Capture the cell that displays the provided text and extract its [X, Y] central coordinate. 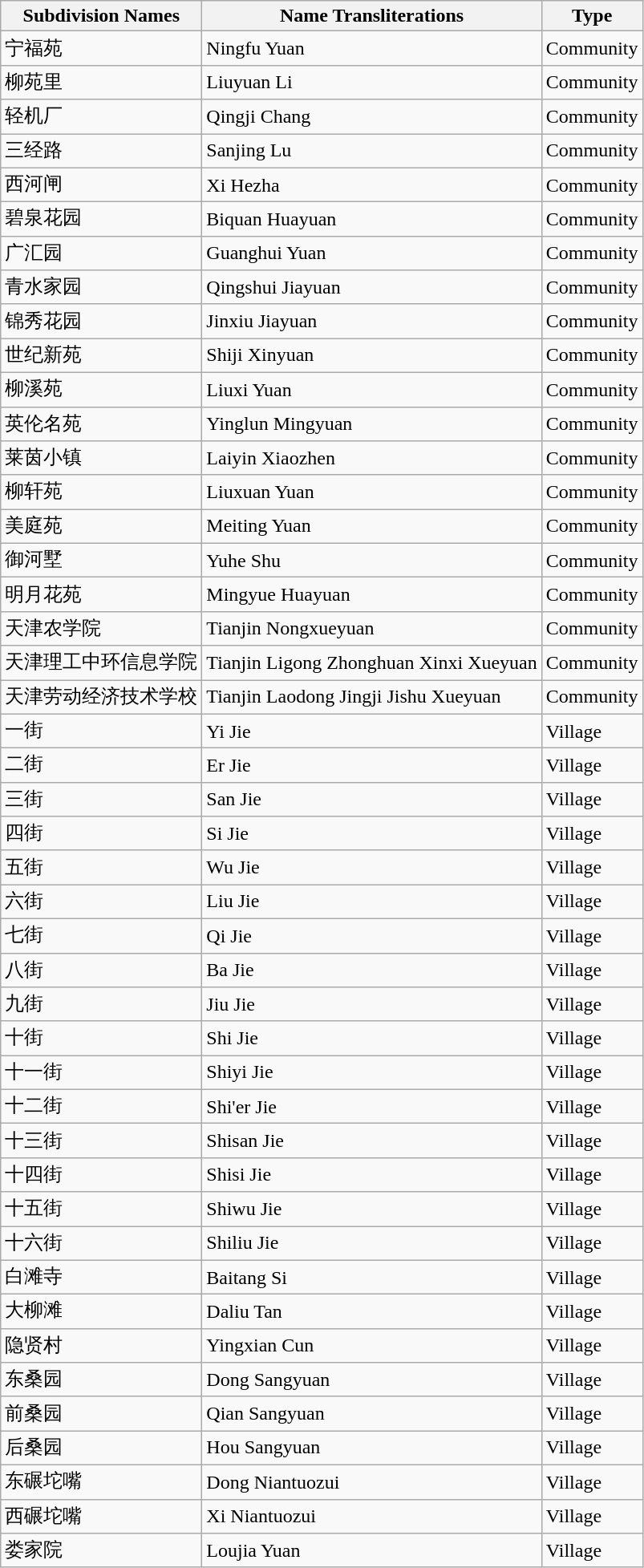
Er Jie [372, 765]
Jinxiu Jiayuan [372, 321]
Ba Jie [372, 970]
Liuyuan Li [372, 82]
锦秀花园 [101, 321]
御河墅 [101, 560]
Sanjing Lu [372, 151]
Qian Sangyuan [372, 1413]
十街 [101, 1038]
Loujia Yuan [372, 1551]
Shiliu Jie [372, 1243]
Dong Niantuozui [372, 1482]
Biquan Huayuan [372, 220]
碧泉花园 [101, 220]
广汇园 [101, 253]
天津劳动经济技术学校 [101, 698]
天津理工中环信息学院 [101, 662]
Subdivision Names [101, 16]
五街 [101, 868]
二街 [101, 765]
Laiyin Xiaozhen [372, 459]
莱茵小镇 [101, 459]
西河闸 [101, 184]
七街 [101, 935]
隐贤村 [101, 1346]
Shi'er Jie [372, 1107]
娄家院 [101, 1551]
青水家园 [101, 287]
八街 [101, 970]
Daliu Tan [372, 1312]
Tianjin Ligong Zhonghuan Xinxi Xueyuan [372, 662]
Xi Niantuozui [372, 1516]
Guanghui Yuan [372, 253]
Shisi Jie [372, 1174]
Yuhe Shu [372, 560]
Type [592, 16]
西碾坨嘴 [101, 1516]
Si Jie [372, 834]
世纪新苑 [101, 356]
Yi Jie [372, 731]
Xi Hezha [372, 184]
美庭苑 [101, 526]
Ningfu Yuan [372, 48]
Shi Jie [372, 1038]
四街 [101, 834]
Yingxian Cun [372, 1346]
Hou Sangyuan [372, 1448]
柳苑里 [101, 82]
Meiting Yuan [372, 526]
Shiyi Jie [372, 1073]
Shisan Jie [372, 1141]
天津农学院 [101, 629]
Dong Sangyuan [372, 1380]
Qi Jie [372, 935]
柳轩苑 [101, 492]
Mingyue Huayuan [372, 595]
Qingji Chang [372, 117]
三街 [101, 799]
十六街 [101, 1243]
白滩寺 [101, 1277]
十三街 [101, 1141]
东桑园 [101, 1380]
前桑园 [101, 1413]
轻机厂 [101, 117]
九街 [101, 1004]
宁福苑 [101, 48]
十五街 [101, 1209]
Liuxuan Yuan [372, 492]
东碾坨嘴 [101, 1482]
十一街 [101, 1073]
Yinglun Mingyuan [372, 423]
Shiwu Jie [372, 1209]
Liu Jie [372, 901]
Tianjin Laodong Jingji Jishu Xueyuan [372, 698]
San Jie [372, 799]
六街 [101, 901]
十二街 [101, 1107]
英伦名苑 [101, 423]
Tianjin Nongxueyuan [372, 629]
三经路 [101, 151]
Shiji Xinyuan [372, 356]
Name Transliterations [372, 16]
Wu Jie [372, 868]
柳溪苑 [101, 390]
一街 [101, 731]
Liuxi Yuan [372, 390]
Baitang Si [372, 1277]
大柳滩 [101, 1312]
Qingshui Jiayuan [372, 287]
明月花苑 [101, 595]
十四街 [101, 1174]
后桑园 [101, 1448]
Jiu Jie [372, 1004]
